Extract the [x, y] coordinate from the center of the cell holding the provided text.  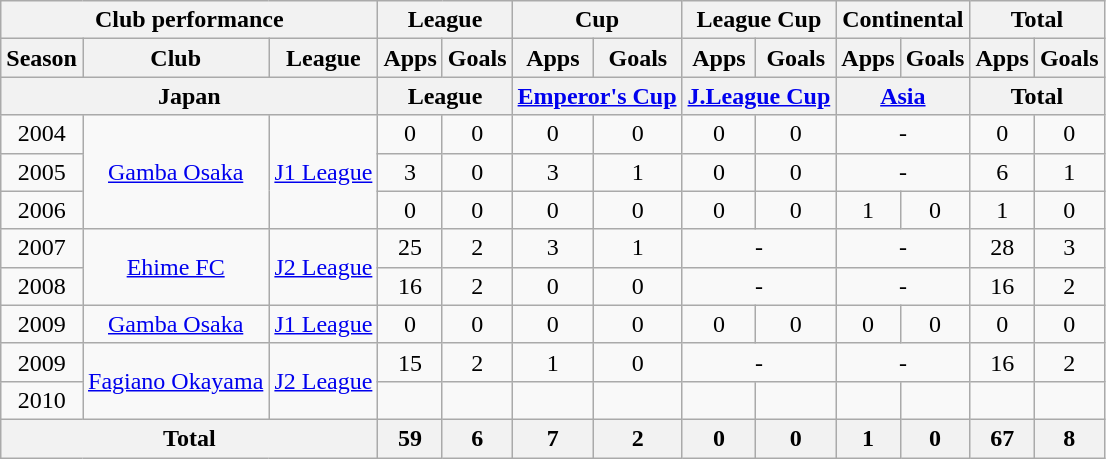
67 [1002, 438]
Ehime FC [175, 267]
7 [553, 438]
Club performance [190, 20]
2008 [42, 286]
Fagiano Okayama [175, 381]
2004 [42, 134]
28 [1002, 248]
2010 [42, 400]
Season [42, 58]
2005 [42, 172]
25 [410, 248]
Emperor's Cup [597, 96]
2007 [42, 248]
15 [410, 362]
League Cup [759, 20]
2006 [42, 210]
59 [410, 438]
Continental [903, 20]
Japan [190, 96]
8 [1069, 438]
Asia [903, 96]
Club [175, 58]
J.League Cup [759, 96]
Cup [597, 20]
